Pinpoint the cell where the given text exists, returning its (X, Y) midpoint coordinate. 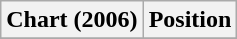
Position (190, 20)
Chart (2006) (72, 20)
